Capture the cell that displays the provided text and extract its [X, Y] central coordinate. 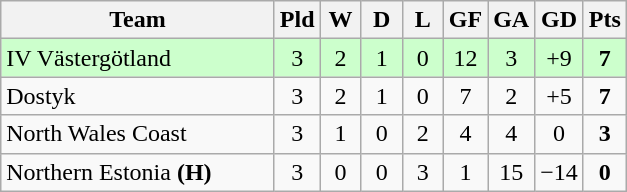
+5 [560, 96]
12 [465, 58]
15 [512, 172]
Team [138, 20]
IV Västergötland [138, 58]
−14 [560, 172]
D [382, 20]
North Wales Coast [138, 134]
Pts [604, 20]
L [422, 20]
Northern Estonia (H) [138, 172]
+9 [560, 58]
W [340, 20]
GA [512, 20]
Dostyk [138, 96]
GD [560, 20]
GF [465, 20]
Pld [297, 20]
